Locate the cell with the specified text and output its [x, y] center coordinate. 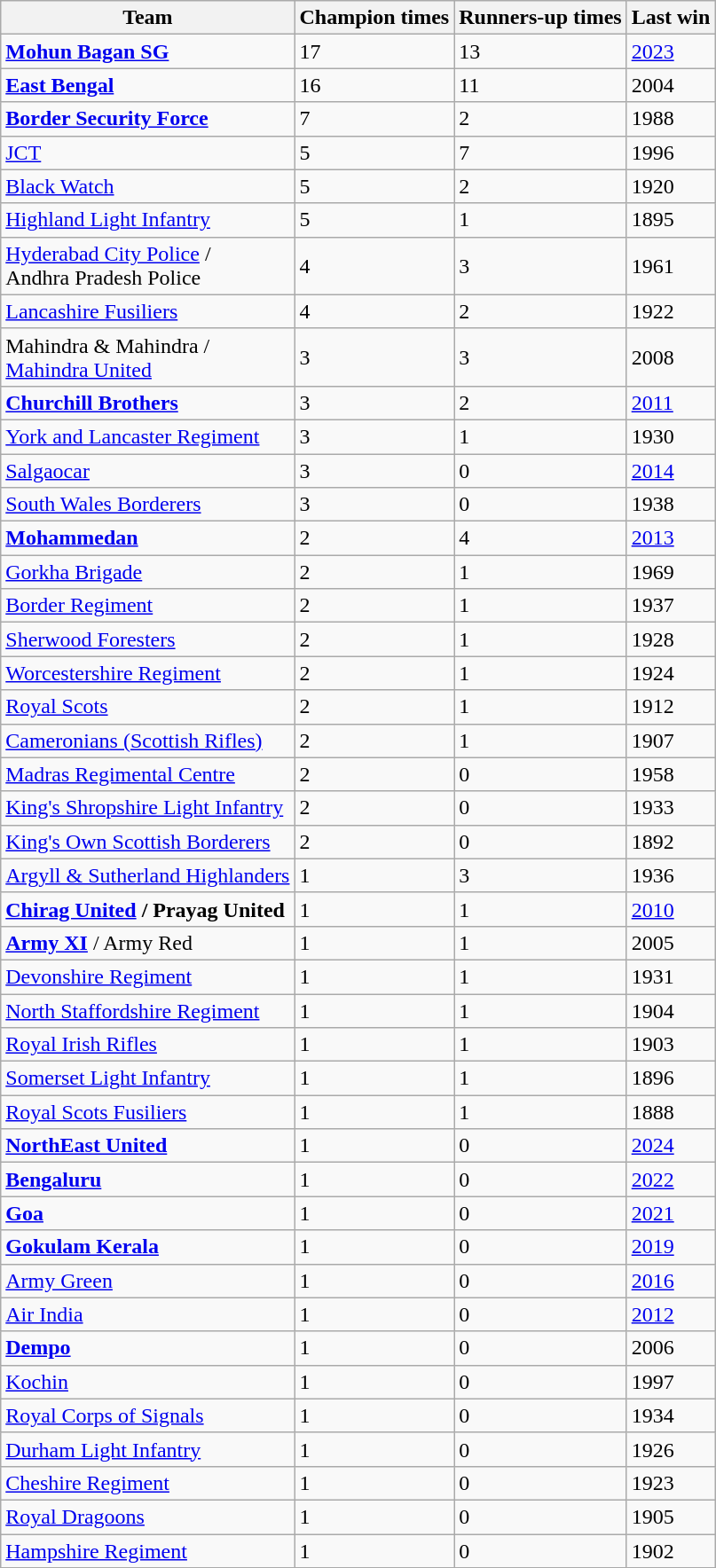
1937 [671, 606]
2022 [671, 1180]
1961 [671, 266]
Royal Irish Rifles [147, 1045]
Kochin [147, 1382]
1933 [671, 808]
Gokulam Kerala [147, 1247]
Bengaluru [147, 1180]
Cheshire Regiment [147, 1483]
Somerset Light Infantry [147, 1078]
2004 [671, 85]
1934 [671, 1415]
Border Security Force [147, 119]
2008 [671, 357]
Durham Light Infantry [147, 1449]
Mahindra & Mahindra /Mahindra United [147, 357]
Highland Light Infantry [147, 220]
Goa [147, 1213]
Hyderabad City Police /Andhra Pradesh Police [147, 266]
South Wales Borderers [147, 505]
Argyll & Sutherland Highlanders [147, 875]
2023 [671, 51]
1936 [671, 875]
2006 [671, 1348]
1958 [671, 774]
1896 [671, 1078]
Hampshire Regiment [147, 1551]
2005 [671, 943]
Last win [671, 18]
1922 [671, 311]
1892 [671, 842]
2011 [671, 403]
2021 [671, 1213]
1988 [671, 119]
1938 [671, 505]
2010 [671, 909]
1928 [671, 639]
Mohammedan [147, 538]
Sherwood Foresters [147, 639]
Royal Scots Fusiliers [147, 1112]
1905 [671, 1517]
NorthEast United [147, 1146]
1924 [671, 673]
Gorkha Brigade [147, 572]
Black Watch [147, 186]
Dempo [147, 1348]
1997 [671, 1382]
1888 [671, 1112]
2013 [671, 538]
Worcestershire Regiment [147, 673]
Devonshire Regiment [147, 976]
Lancashire Fusiliers [147, 311]
1904 [671, 1010]
1907 [671, 741]
Champion times [374, 18]
Royal Dragoons [147, 1517]
Salgaocar [147, 471]
Mohun Bagan SG [147, 51]
Army XI / Army Red [147, 943]
1903 [671, 1045]
11 [540, 85]
Royal Corps of Signals [147, 1415]
East Bengal [147, 85]
Cameronians (Scottish Rifles) [147, 741]
1920 [671, 186]
2019 [671, 1247]
1931 [671, 976]
Royal Scots [147, 707]
2012 [671, 1314]
1930 [671, 436]
Air India [147, 1314]
King's Shropshire Light Infantry [147, 808]
1969 [671, 572]
King's Own Scottish Borderers [147, 842]
1923 [671, 1483]
1895 [671, 220]
2024 [671, 1146]
1912 [671, 707]
2014 [671, 471]
Madras Regimental Centre [147, 774]
North Staffordshire Regiment [147, 1010]
Chirag United / Prayag United [147, 909]
16 [374, 85]
Runners-up times [540, 18]
Churchill Brothers [147, 403]
13 [540, 51]
JCT [147, 153]
York and Lancaster Regiment [147, 436]
1926 [671, 1449]
2016 [671, 1281]
Team [147, 18]
Border Regiment [147, 606]
17 [374, 51]
1902 [671, 1551]
Army Green [147, 1281]
1996 [671, 153]
